Find where the given text appears and provide that cell's center as (x, y) coordinate. 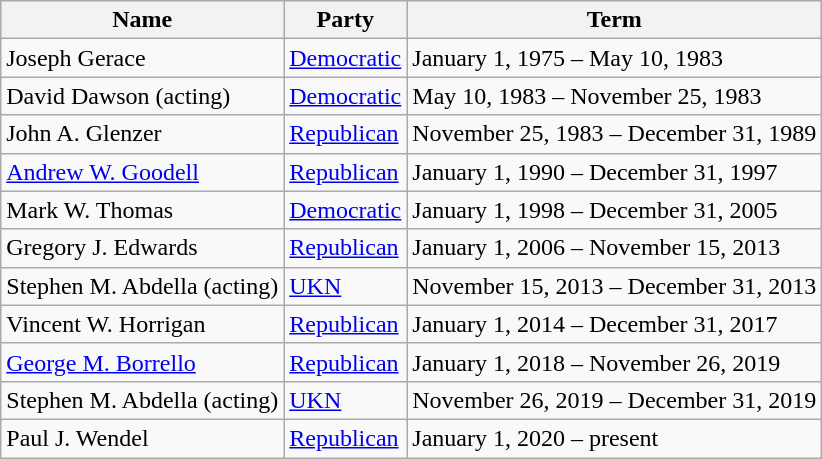
David Dawson (acting) (142, 96)
May 10, 1983 – November 25, 1983 (614, 96)
November 25, 1983 – December 31, 1989 (614, 134)
John A. Glenzer (142, 134)
Party (346, 20)
January 1, 1990 – December 31, 1997 (614, 172)
Andrew W. Goodell (142, 172)
January 1, 1998 – December 31, 2005 (614, 210)
Mark W. Thomas (142, 210)
Term (614, 20)
January 1, 2020 – present (614, 438)
Paul J. Wendel (142, 438)
January 1, 2006 – November 15, 2013 (614, 248)
Name (142, 20)
George M. Borrello (142, 362)
January 1, 2018 – November 26, 2019 (614, 362)
Vincent W. Horrigan (142, 324)
January 1, 2014 – December 31, 2017 (614, 324)
January 1, 1975 – May 10, 1983 (614, 58)
November 15, 2013 – December 31, 2013 (614, 286)
November 26, 2019 – December 31, 2019 (614, 400)
Gregory J. Edwards (142, 248)
Joseph Gerace (142, 58)
